For the text-containing cell, return its midpoint in (X, Y) coordinate format. 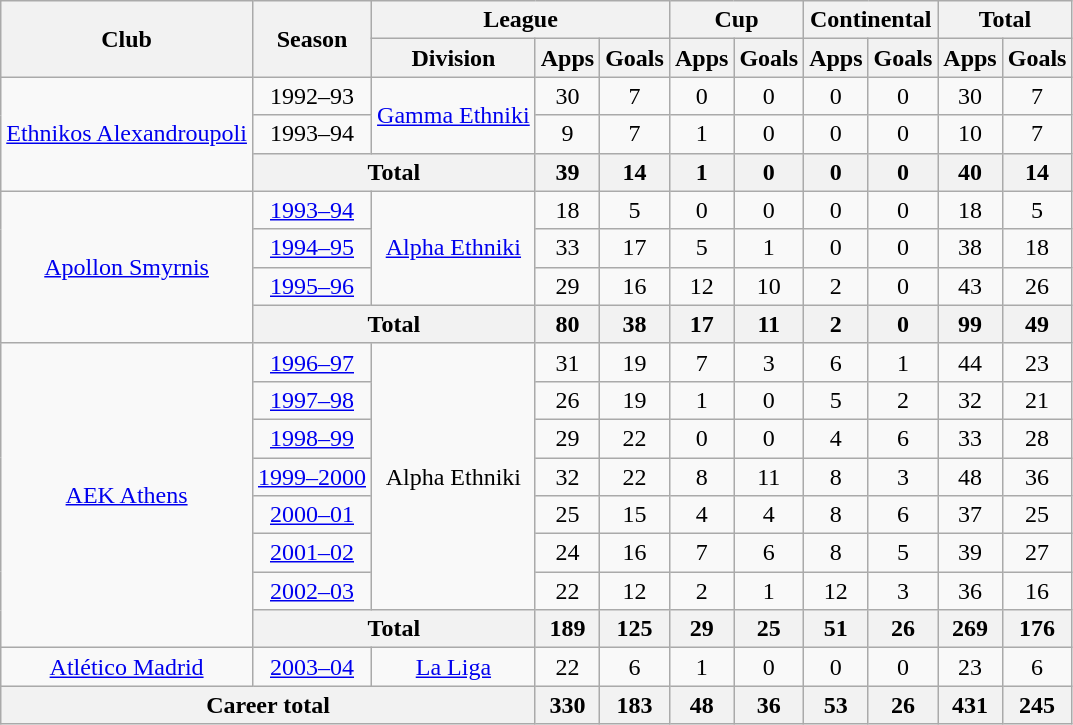
99 (970, 324)
1998–99 (312, 438)
Division (454, 58)
Continental (871, 20)
269 (970, 629)
Career total (268, 705)
21 (1037, 400)
1996–97 (312, 362)
125 (635, 629)
Atlético Madrid (127, 667)
2000–01 (312, 515)
1995–96 (312, 286)
51 (836, 629)
330 (567, 705)
2001–02 (312, 553)
176 (1037, 629)
80 (567, 324)
183 (635, 705)
245 (1037, 705)
1997–98 (312, 400)
28 (1037, 438)
1999–2000 (312, 477)
1992–93 (312, 96)
Ethnikos Alexandroupoli (127, 134)
Apollon Smyrnis (127, 267)
La Liga (454, 667)
40 (970, 172)
Club (127, 39)
Season (312, 39)
37 (970, 515)
189 (567, 629)
League (521, 20)
Cup (736, 20)
9 (567, 134)
AEK Athens (127, 495)
49 (1037, 324)
44 (970, 362)
53 (836, 705)
43 (970, 286)
1994–95 (312, 248)
27 (1037, 553)
31 (567, 362)
15 (635, 515)
431 (970, 705)
2003–04 (312, 667)
24 (567, 553)
2002–03 (312, 591)
Gamma Ethniki (454, 115)
